Determine the [X, Y] coordinate at the center of the cell enclosing the given text.  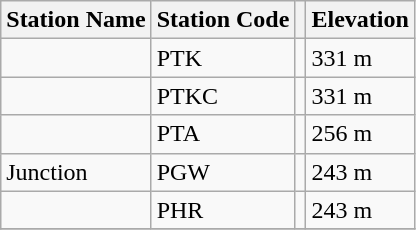
PHR [223, 210]
Elevation [360, 20]
PGW [223, 172]
PTA [223, 134]
PTK [223, 58]
Junction [76, 172]
Station Code [223, 20]
Station Name [76, 20]
PTKC [223, 96]
256 m [360, 134]
